Return [x, y] of the center of cell containing provided text 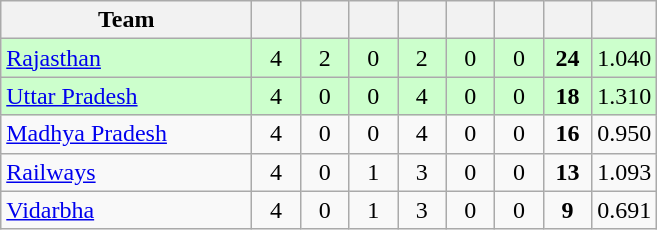
1.310 [624, 96]
0.691 [624, 210]
Railways [126, 172]
24 [568, 58]
1.040 [624, 58]
0.950 [624, 134]
9 [568, 210]
16 [568, 134]
18 [568, 96]
Vidarbha [126, 210]
1.093 [624, 172]
13 [568, 172]
Rajasthan [126, 58]
Uttar Pradesh [126, 96]
Madhya Pradesh [126, 134]
Team [126, 20]
